Determine the [x, y] coordinate at the center of the cell enclosing the given text.  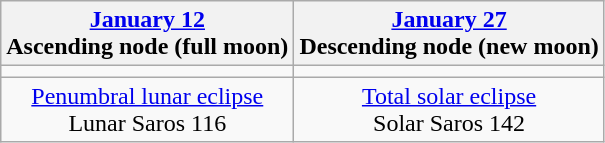
January 27Descending node (new moon) [449, 34]
Penumbral lunar eclipseLunar Saros 116 [148, 110]
January 12Ascending node (full moon) [148, 34]
Total solar eclipseSolar Saros 142 [449, 110]
